Detect which cell encompasses the target text, then output its (X, Y) center coordinate. 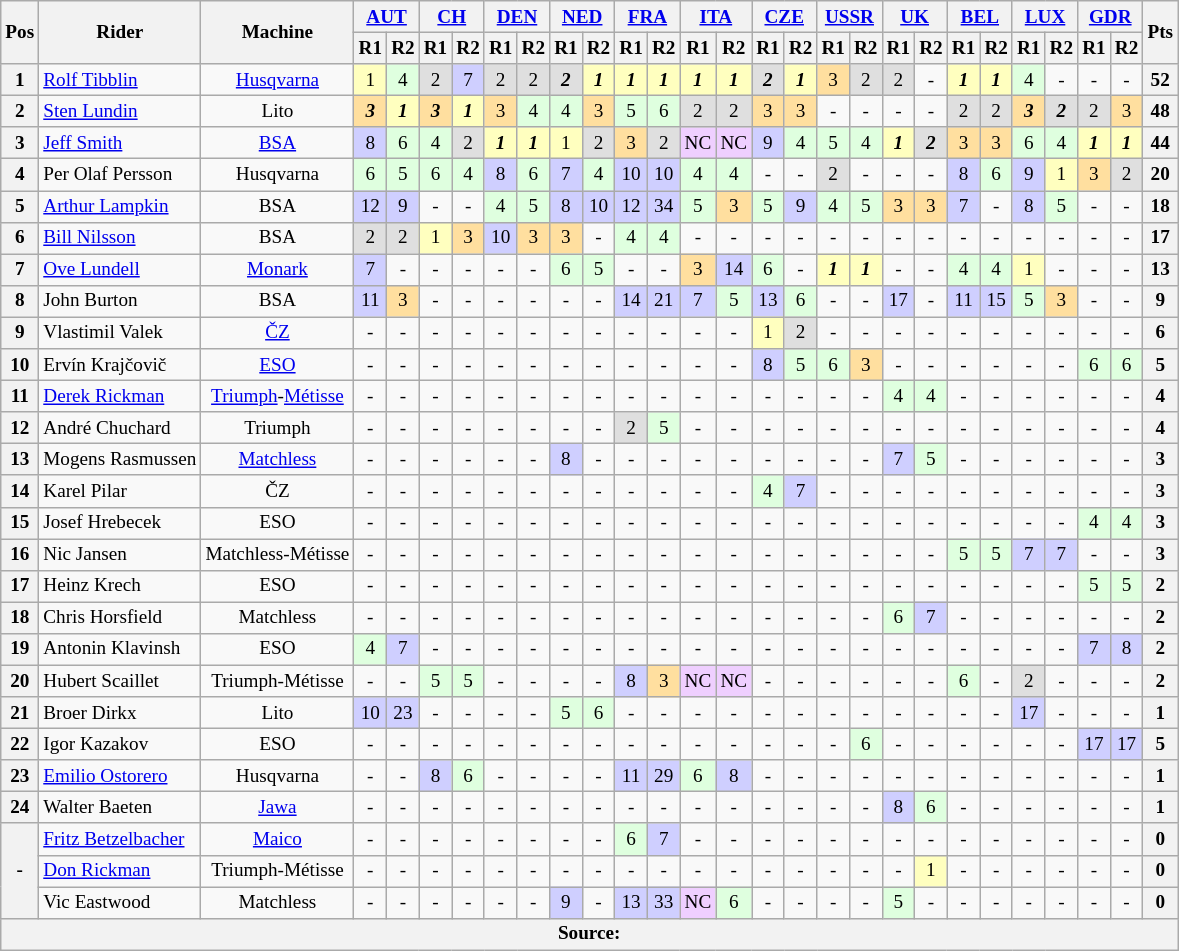
Source: (590, 934)
FRA (648, 17)
Per Olaf Persson (120, 175)
Nic Jansen (120, 554)
AUT (386, 17)
Sten Lundin (120, 111)
CZE (784, 17)
Walter Baeten (120, 808)
34 (664, 206)
Matchless-Métisse (278, 554)
Chris Horsfield (120, 618)
Heinz Krech (120, 586)
33 (664, 902)
Hubert Scaillet (120, 681)
DEN (516, 17)
Bill Nilsson (120, 238)
UK (914, 17)
52 (1160, 80)
Ervín Krajčovič (120, 365)
44 (1160, 143)
48 (1160, 111)
ITA (716, 17)
Pts (1160, 32)
Fritz Betzelbacher (120, 839)
Pos (20, 32)
Igor Kazakov (120, 744)
Mogens Rasmussen (120, 460)
Vic Eastwood (120, 902)
Josef Hrebecek (120, 523)
Triumph (278, 428)
LUX (1044, 17)
Vlastimil Valek (120, 333)
19 (20, 649)
NED (582, 17)
Broer Dirkx (120, 713)
29 (664, 776)
Emilio Ostorero (120, 776)
CH (452, 17)
Ove Lundell (120, 270)
Karel Pilar (120, 491)
Jawa (278, 808)
André Chuchard (120, 428)
24 (20, 808)
16 (20, 554)
John Burton (120, 301)
BEL (980, 17)
Don Rickman (120, 871)
GDR (1110, 17)
Monark (278, 270)
Antonin Klavinsh (120, 649)
Machine (278, 32)
Arthur Lampkin (120, 206)
Jeff Smith (120, 143)
22 (20, 744)
USSR (850, 17)
Derek Rickman (120, 396)
Rolf Tibblin (120, 80)
Rider (120, 32)
Maico (278, 839)
